Return the [x, y] coordinate for the center point of the cell that contains the specified text.  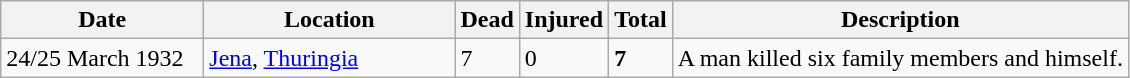
Total [641, 20]
Dead [487, 20]
Description [900, 20]
Location [330, 20]
Date [102, 20]
0 [564, 58]
24/25 March 1932 [102, 58]
Jena, Thuringia [330, 58]
Injured [564, 20]
A man killed six family members and himself. [900, 58]
